Return the [X, Y] coordinate for the center point of the cell that contains the specified text.  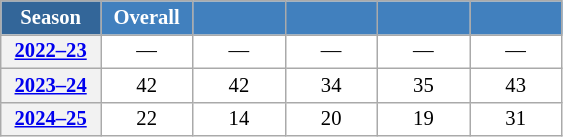
2024–25 [51, 119]
19 [423, 119]
Overall [146, 17]
34 [331, 85]
2023–24 [51, 85]
31 [516, 119]
35 [423, 85]
2022–23 [51, 51]
20 [331, 119]
14 [239, 119]
22 [146, 119]
43 [516, 85]
Season [51, 17]
